Determine the [x, y] coordinate at the center of the cell enclosing the given text.  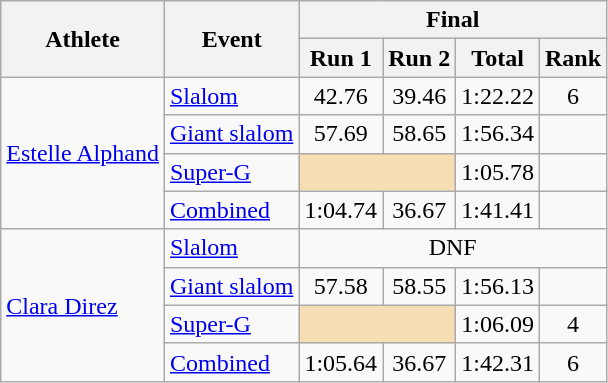
1:22.22 [498, 96]
57.58 [341, 286]
57.69 [341, 134]
Total [498, 58]
58.65 [420, 134]
58.55 [420, 286]
Athlete [83, 39]
1:04.74 [341, 210]
1:56.13 [498, 286]
1:41.41 [498, 210]
1:06.09 [498, 324]
Event [231, 39]
4 [572, 324]
39.46 [420, 96]
Run 1 [341, 58]
Estelle Alphand [83, 153]
1:05.64 [341, 362]
1:05.78 [498, 172]
Rank [572, 58]
1:42.31 [498, 362]
Run 2 [420, 58]
Clara Direz [83, 305]
DNF [453, 248]
Final [453, 20]
42.76 [341, 96]
1:56.34 [498, 134]
